Return the (X, Y) coordinate for the center point of the cell that contains the specified text.  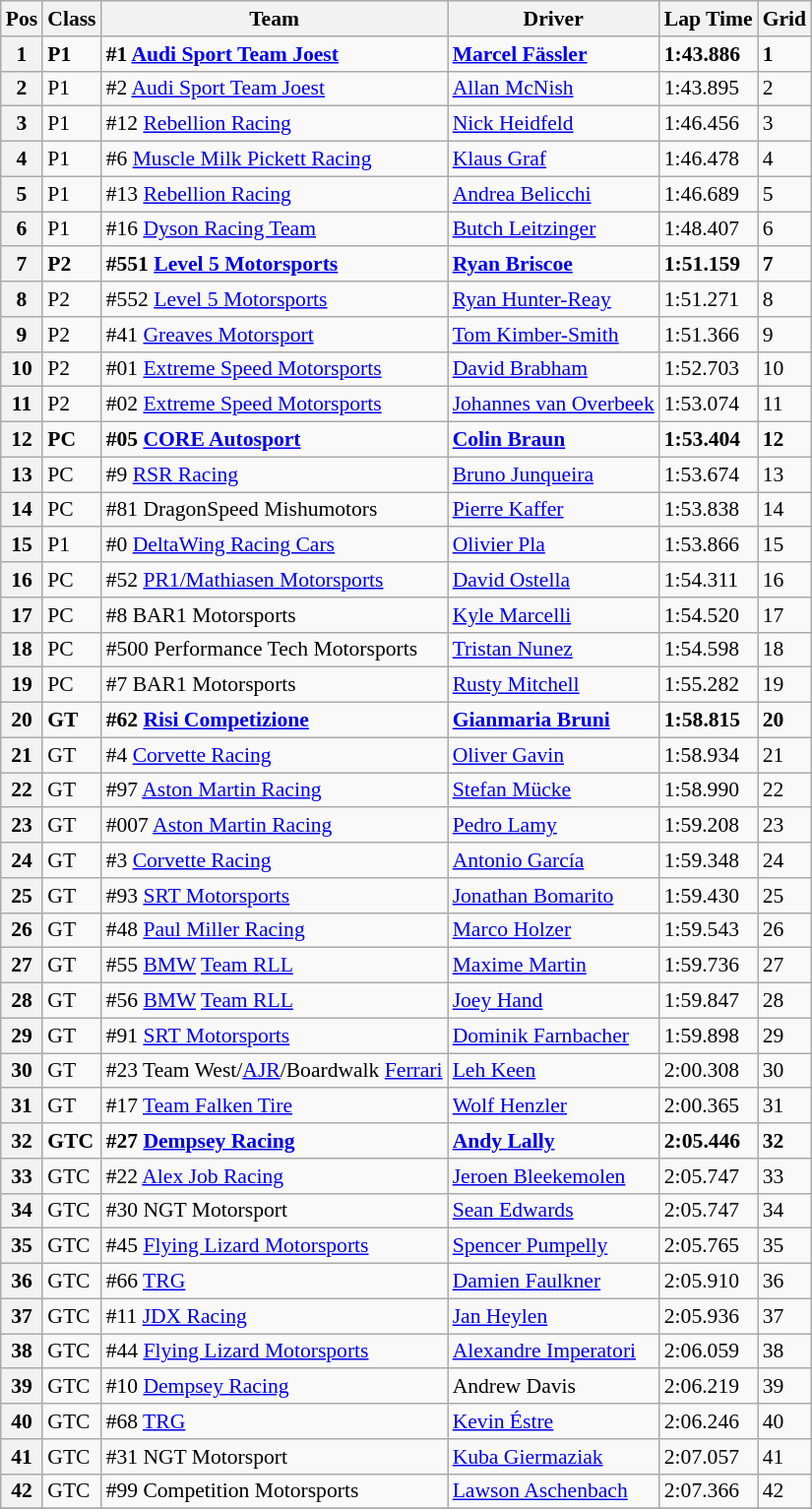
1:43.886 (709, 54)
#16 Dyson Racing Team (275, 229)
2:05.765 (709, 1246)
#66 TRG (275, 1282)
1:59.543 (709, 930)
1:53.404 (709, 440)
2:00.365 (709, 1106)
1:59.430 (709, 896)
Andrew Davis (553, 1387)
Butch Leitzinger (553, 229)
Team (275, 19)
#27 Dempsey Racing (275, 1141)
1:52.703 (709, 369)
Andy Lally (553, 1141)
Maxime Martin (553, 966)
#48 Paul Miller Racing (275, 930)
#7 BAR1 Motorsports (275, 685)
1:59.847 (709, 1001)
#0 DeltaWing Racing Cars (275, 545)
1:46.689 (709, 194)
Class (71, 19)
Bruno Junqueira (553, 474)
Marco Holzer (553, 930)
1:59.736 (709, 966)
1:51.159 (709, 265)
Rusty Mitchell (553, 685)
#17 Team Falken Tire (275, 1106)
Dominik Farnbacher (553, 1036)
Jan Heylen (553, 1316)
1:51.271 (709, 299)
Ryan Briscoe (553, 265)
#56 BMW Team RLL (275, 1001)
Gianmaria Bruni (553, 721)
Tom Kimber-Smith (553, 335)
2:05.936 (709, 1316)
#22 Alex Job Racing (275, 1176)
2:05.910 (709, 1282)
2:06.246 (709, 1421)
Pedro Lamy (553, 826)
#23 Team West/AJR/Boardwalk Ferrari (275, 1071)
Marcel Fässler (553, 54)
#05 CORE Autosport (275, 440)
#9 RSR Racing (275, 474)
Stefan Mücke (553, 790)
Johannes van Overbeek (553, 405)
1:53.674 (709, 474)
Allan McNish (553, 89)
1:54.311 (709, 580)
1:59.348 (709, 860)
1:59.208 (709, 826)
Joey Hand (553, 1001)
#10 Dempsey Racing (275, 1387)
Klaus Graf (553, 159)
#552 Level 5 Motorsports (275, 299)
Pos (22, 19)
2:05.446 (709, 1141)
#52 PR1/Mathiasen Motorsports (275, 580)
#44 Flying Lizard Motorsports (275, 1352)
Leh Keen (553, 1071)
2:06.059 (709, 1352)
Jeroen Bleekemolen (553, 1176)
Olivier Pla (553, 545)
1:46.456 (709, 124)
1:58.934 (709, 755)
Jonathan Bomarito (553, 896)
2:07.057 (709, 1457)
1:58.815 (709, 721)
Wolf Henzler (553, 1106)
Nick Heidfeld (553, 124)
Oliver Gavin (553, 755)
#31 NGT Motorsport (275, 1457)
Pierre Kaffer (553, 510)
Antonio García (553, 860)
#551 Level 5 Motorsports (275, 265)
#02 Extreme Speed Motorsports (275, 405)
Kyle Marcelli (553, 615)
1:53.838 (709, 510)
#81 DragonSpeed Mishumotors (275, 510)
Ryan Hunter-Reay (553, 299)
1:59.898 (709, 1036)
Kuba Giermaziak (553, 1457)
2:00.308 (709, 1071)
#11 JDX Racing (275, 1316)
#62 Risi Competizione (275, 721)
David Brabham (553, 369)
#68 TRG (275, 1421)
Driver (553, 19)
Kevin Éstre (553, 1421)
#55 BMW Team RLL (275, 966)
#01 Extreme Speed Motorsports (275, 369)
1:54.598 (709, 650)
1:48.407 (709, 229)
1:53.866 (709, 545)
#4 Corvette Racing (275, 755)
#500 Performance Tech Motorsports (275, 650)
Colin Braun (553, 440)
Sean Edwards (553, 1211)
#45 Flying Lizard Motorsports (275, 1246)
#91 SRT Motorsports (275, 1036)
Damien Faulkner (553, 1282)
Spencer Pumpelly (553, 1246)
Grid (785, 19)
1:58.990 (709, 790)
1:54.520 (709, 615)
Lap Time (709, 19)
#93 SRT Motorsports (275, 896)
David Ostella (553, 580)
#99 Competition Motorsports (275, 1491)
2:06.219 (709, 1387)
#30 NGT Motorsport (275, 1211)
1:53.074 (709, 405)
#3 Corvette Racing (275, 860)
#12 Rebellion Racing (275, 124)
Andrea Belicchi (553, 194)
#13 Rebellion Racing (275, 194)
Tristan Nunez (553, 650)
Lawson Aschenbach (553, 1491)
1:55.282 (709, 685)
1:46.478 (709, 159)
#2 Audi Sport Team Joest (275, 89)
#1 Audi Sport Team Joest (275, 54)
Alexandre Imperatori (553, 1352)
#007 Aston Martin Racing (275, 826)
#8 BAR1 Motorsports (275, 615)
#97 Aston Martin Racing (275, 790)
1:43.895 (709, 89)
2:07.366 (709, 1491)
#6 Muscle Milk Pickett Racing (275, 159)
1:51.366 (709, 335)
#41 Greaves Motorsport (275, 335)
